Return (X, Y) of the center of cell containing provided text 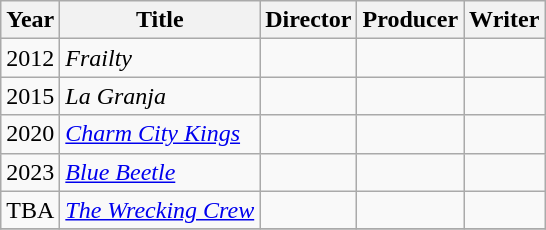
2020 (30, 134)
2023 (30, 172)
2015 (30, 96)
Title (160, 20)
Year (30, 20)
2012 (30, 58)
Writer (504, 20)
Frailty (160, 58)
The Wrecking Crew (160, 210)
La Granja (160, 96)
Director (308, 20)
Producer (410, 20)
TBA (30, 210)
Blue Beetle (160, 172)
Charm City Kings (160, 134)
